Provide the (x, y) coordinate of the cell's center where the given text is located.  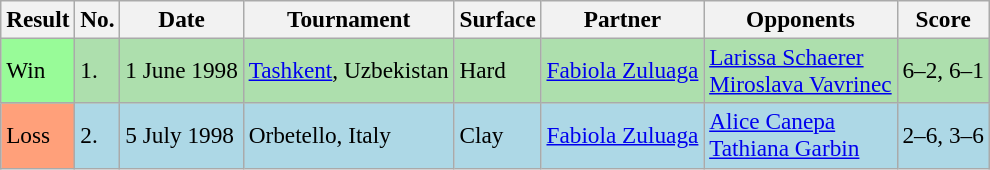
1. (98, 70)
Surface (498, 19)
Opponents (800, 19)
2–6, 3–6 (943, 136)
2. (98, 136)
Partner (622, 19)
Clay (498, 136)
Orbetello, Italy (348, 136)
Result (38, 19)
1 June 1998 (182, 70)
Tashkent, Uzbekistan (348, 70)
Loss (38, 136)
No. (98, 19)
Date (182, 19)
Larissa Schaerer Miroslava Vavrinec (800, 70)
5 July 1998 (182, 136)
Win (38, 70)
Tournament (348, 19)
Alice Canepa Tathiana Garbin (800, 136)
Score (943, 19)
Hard (498, 70)
6–2, 6–1 (943, 70)
